Capture the cell that displays the provided text and extract its (X, Y) central coordinate. 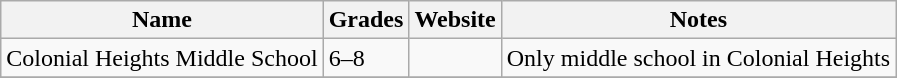
Name (162, 20)
Only middle school in Colonial Heights (698, 58)
Website (455, 20)
6–8 (366, 58)
Colonial Heights Middle School (162, 58)
Grades (366, 20)
Notes (698, 20)
